Find where the given text appears and provide that cell's center as [x, y] coordinate. 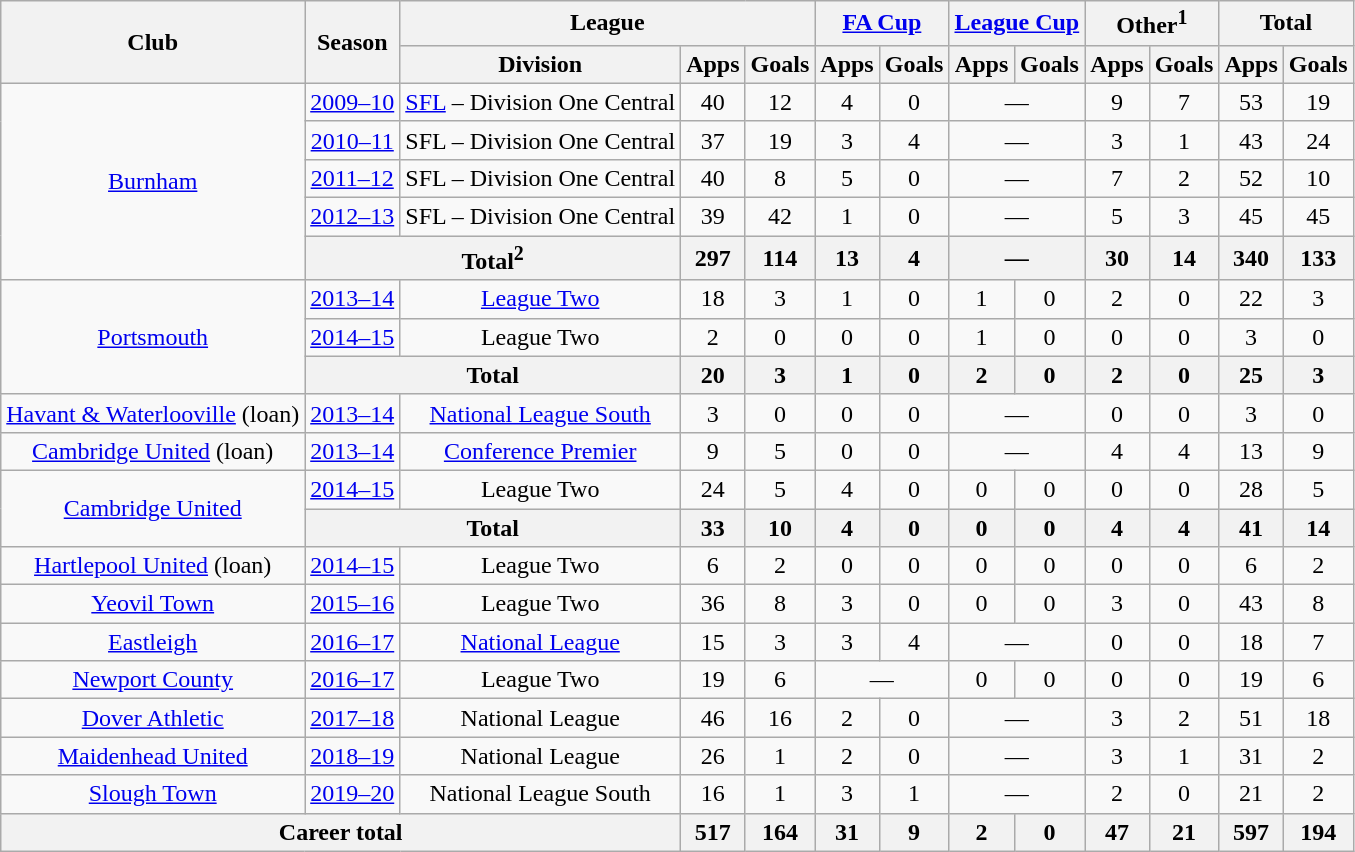
Hartlepool United (loan) [153, 566]
37 [713, 140]
12 [780, 102]
Eastleigh [153, 642]
52 [1251, 178]
Club [153, 42]
Division [540, 64]
Dover Athletic [153, 718]
Maidenhead United [153, 756]
46 [713, 718]
Newport County [153, 680]
Cambridge United [153, 508]
2017–18 [352, 718]
Conference Premier [540, 451]
340 [1251, 258]
2019–20 [352, 794]
Other1 [1152, 24]
Yeovil Town [153, 604]
39 [713, 217]
2015–16 [352, 604]
Total2 [493, 258]
164 [780, 832]
597 [1251, 832]
Season [352, 42]
30 [1117, 258]
517 [713, 832]
Burnham [153, 182]
114 [780, 258]
194 [1318, 832]
47 [1117, 832]
51 [1251, 718]
22 [1251, 299]
Career total [341, 832]
Havant & Waterlooville (loan) [153, 413]
33 [713, 528]
41 [1251, 528]
2011–12 [352, 178]
20 [713, 375]
297 [713, 258]
League [608, 24]
2018–19 [352, 756]
28 [1251, 489]
Portsmouth [153, 337]
2010–11 [352, 140]
2012–13 [352, 217]
League Cup [1017, 24]
42 [780, 217]
26 [713, 756]
Cambridge United (loan) [153, 451]
Slough Town [153, 794]
53 [1251, 102]
25 [1251, 375]
36 [713, 604]
15 [713, 642]
133 [1318, 258]
2009–10 [352, 102]
FA Cup [882, 24]
